Return (X, Y) of the center of cell containing provided text 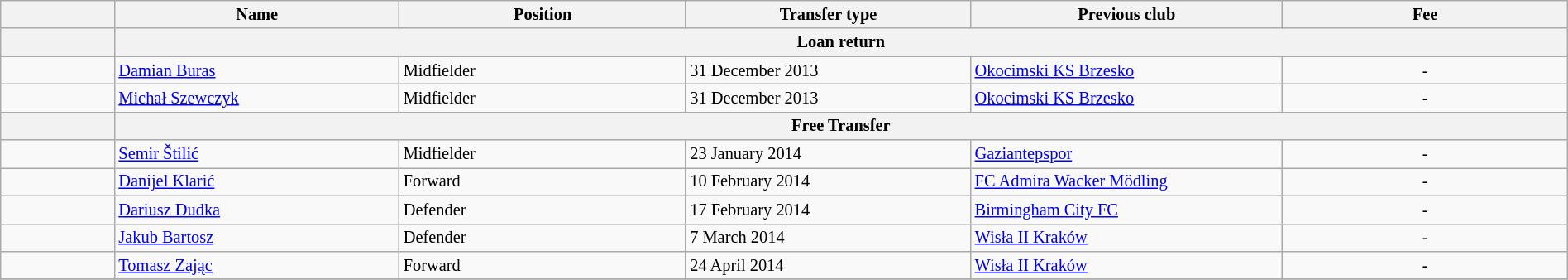
Fee (1425, 14)
Previous club (1126, 14)
Semir Štilić (256, 154)
Name (256, 14)
Transfer type (828, 14)
10 February 2014 (828, 181)
Loan return (840, 42)
Michał Szewczyk (256, 98)
Position (543, 14)
17 February 2014 (828, 210)
Tomasz Zając (256, 265)
Jakub Bartosz (256, 238)
Danijel Klarić (256, 181)
Birmingham City FC (1126, 210)
24 April 2014 (828, 265)
23 January 2014 (828, 154)
Gaziantepspor (1126, 154)
FC Admira Wacker Mödling (1126, 181)
Free Transfer (840, 126)
7 March 2014 (828, 238)
Dariusz Dudka (256, 210)
Damian Buras (256, 70)
